Detect which cell encompasses the target text, then output its (x, y) center coordinate. 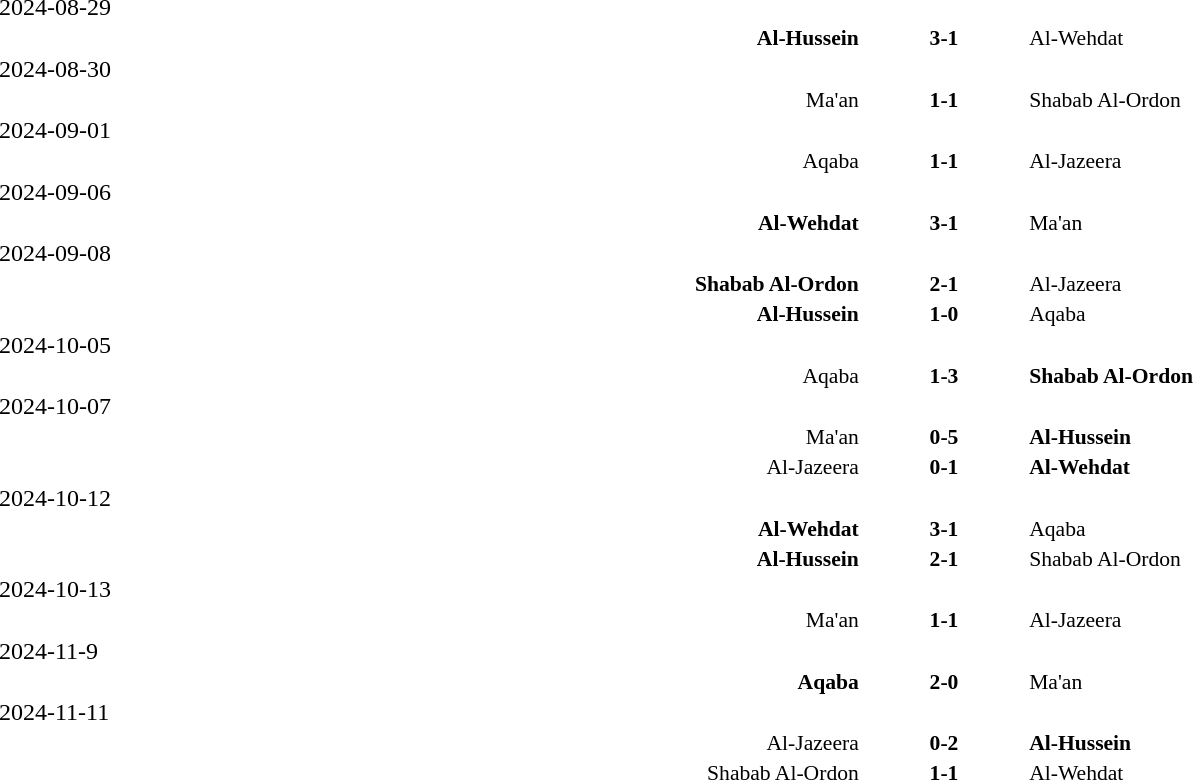
1-3 (944, 376)
0-1 (944, 467)
1-0 (944, 314)
0-2 (944, 743)
2-0 (944, 682)
0-5 (944, 437)
